Capture the cell that displays the provided text and extract its [X, Y] central coordinate. 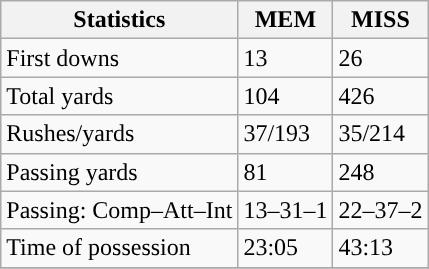
MISS [380, 20]
MEM [286, 20]
Passing yards [120, 172]
First downs [120, 58]
13–31–1 [286, 210]
Total yards [120, 96]
43:13 [380, 248]
81 [286, 172]
13 [286, 58]
22–37–2 [380, 210]
26 [380, 58]
37/193 [286, 134]
104 [286, 96]
35/214 [380, 134]
Rushes/yards [120, 134]
Passing: Comp–Att–Int [120, 210]
248 [380, 172]
426 [380, 96]
Statistics [120, 20]
23:05 [286, 248]
Time of possession [120, 248]
